Identify which cell holds the provided text, then report its [X, Y] central coordinate. 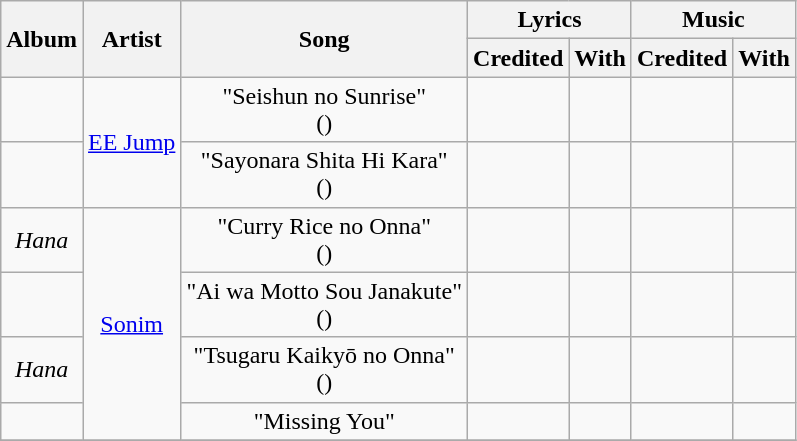
"Sayonara Shita Hi Kara"() [324, 174]
Sonim [131, 324]
"Seishun no Sunrise"() [324, 110]
"Missing You" [324, 421]
Lyrics [550, 20]
Artist [131, 39]
Song [324, 39]
Album [42, 39]
"Ai wa Motto Sou Janakute"() [324, 304]
Music [713, 20]
"Curry Rice no Onna"() [324, 240]
EE Jump [131, 142]
"Tsugaru Kaikyō no Onna"() [324, 370]
